From the cell containing the given text, extract its center point as (x, y) coordinate. 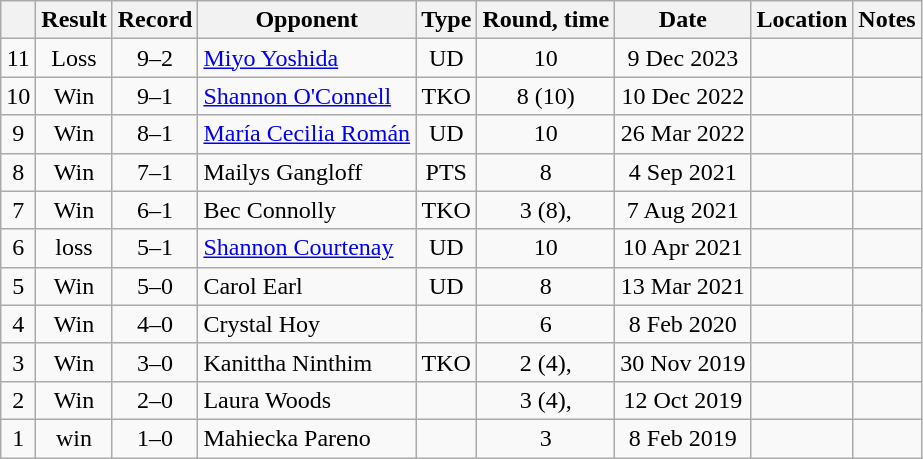
7 (18, 210)
3 (8), (546, 210)
9 Dec 2023 (683, 58)
2–0 (155, 400)
9 (18, 134)
Miyo Yoshida (307, 58)
Kanittha Ninthim (307, 362)
Result (74, 20)
7–1 (155, 172)
13 Mar 2021 (683, 286)
10 Apr 2021 (683, 248)
9–1 (155, 96)
Bec Connolly (307, 210)
2 (18, 400)
Opponent (307, 20)
Location (802, 20)
5 (18, 286)
3 (4), (546, 400)
Shannon Courtenay (307, 248)
Crystal Hoy (307, 324)
Type (446, 20)
Mailys Gangloff (307, 172)
11 (18, 58)
Carol Earl (307, 286)
30 Nov 2019 (683, 362)
8 Feb 2019 (683, 438)
Loss (74, 58)
3–0 (155, 362)
win (74, 438)
Shannon O'Connell (307, 96)
loss (74, 248)
1 (18, 438)
8 (10) (546, 96)
10 Dec 2022 (683, 96)
4 (18, 324)
2 (4), (546, 362)
Date (683, 20)
Mahiecka Pareno (307, 438)
Laura Woods (307, 400)
Notes (887, 20)
4 Sep 2021 (683, 172)
5–0 (155, 286)
4–0 (155, 324)
8–1 (155, 134)
8 Feb 2020 (683, 324)
PTS (446, 172)
Round, time (546, 20)
9–2 (155, 58)
7 Aug 2021 (683, 210)
12 Oct 2019 (683, 400)
26 Mar 2022 (683, 134)
6–1 (155, 210)
Record (155, 20)
1–0 (155, 438)
5–1 (155, 248)
María Cecilia Román (307, 134)
